Determine the (x, y) coordinate at the center of the cell enclosing the given text.  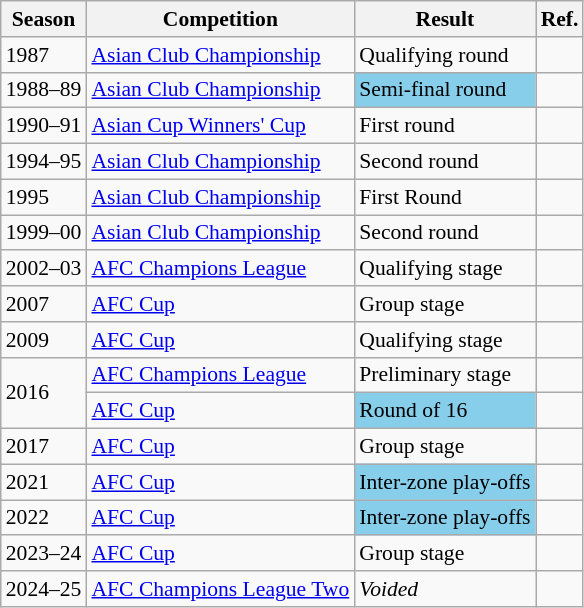
Semi-final round (444, 90)
Ref. (560, 19)
2016 (44, 392)
2017 (44, 447)
Voided (444, 589)
1988–89 (44, 90)
Season (44, 19)
Qualifying round (444, 55)
2023–24 (44, 554)
Asian Cup Winners' Cup (220, 126)
Result (444, 19)
AFC Champions League Two (220, 589)
Preliminary stage (444, 375)
1987 (44, 55)
1994–95 (44, 162)
1990–91 (44, 126)
Round of 16 (444, 411)
2022 (44, 518)
2021 (44, 482)
2024–25 (44, 589)
1999–00 (44, 233)
2007 (44, 304)
Competition (220, 19)
First Round (444, 197)
First round (444, 126)
2009 (44, 340)
2002–03 (44, 269)
1995 (44, 197)
